Identify which cell holds the provided text, then report its [x, y] central coordinate. 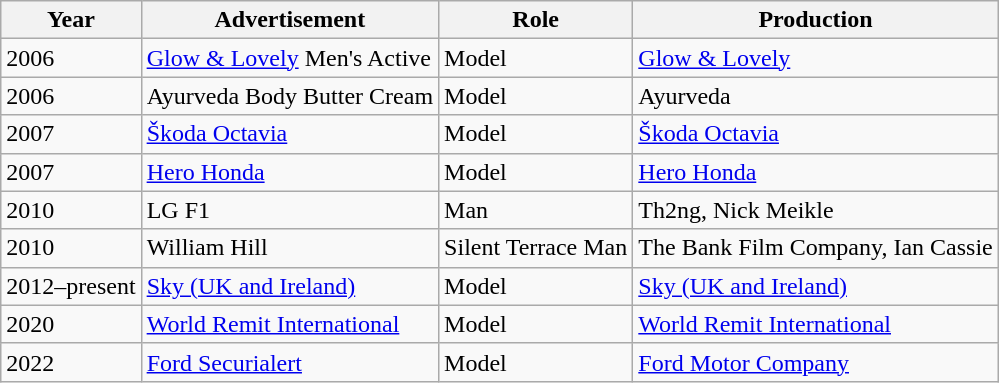
2020 [71, 324]
Th2ng, Nick Meikle [816, 210]
2022 [71, 362]
Role [536, 20]
Advertisement [290, 20]
LG F1 [290, 210]
Glow & Lovely [816, 58]
The Bank Film Company, Ian Cassie [816, 248]
Ayurveda [816, 96]
Ford Motor Company [816, 362]
Silent Terrace Man [536, 248]
2012–present [71, 286]
Year [71, 20]
Production [816, 20]
Ford Securialert [290, 362]
Man [536, 210]
Ayurveda Body Butter Cream [290, 96]
Glow & Lovely Men's Active [290, 58]
William Hill [290, 248]
